From the cell containing the given text, extract its center point as (x, y) coordinate. 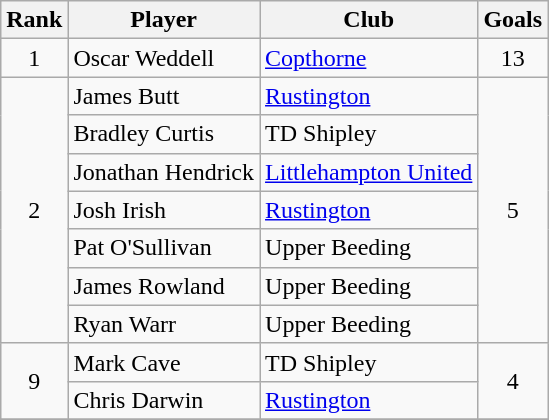
4 (513, 381)
James Rowland (164, 286)
Ryan Warr (164, 324)
Josh Irish (164, 210)
1 (34, 58)
2 (34, 210)
Goals (513, 20)
James Butt (164, 96)
Rank (34, 20)
Bradley Curtis (164, 134)
Copthorne (369, 58)
Club (369, 20)
9 (34, 381)
Mark Cave (164, 362)
Jonathan Hendrick (164, 172)
Oscar Weddell (164, 58)
Chris Darwin (164, 400)
Littlehampton United (369, 172)
13 (513, 58)
Player (164, 20)
5 (513, 210)
Pat O'Sullivan (164, 248)
